Locate the cell with the specified text and output its (X, Y) center coordinate. 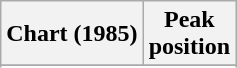
Peakposition (189, 34)
Chart (1985) (72, 34)
